Provide the [x, y] coordinate of the cell's center where the given text is located.  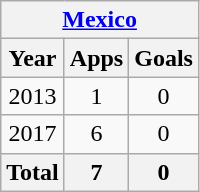
Total [33, 172]
7 [96, 172]
1 [96, 96]
Goals [164, 58]
6 [96, 134]
2017 [33, 134]
2013 [33, 96]
Apps [96, 58]
Year [33, 58]
Mexico [100, 20]
